Search for the cell housing the specified text and yield its (X, Y) center coordinate. 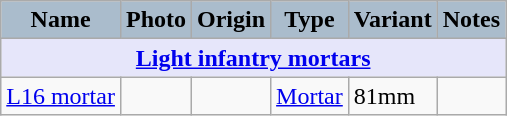
Variant (392, 20)
Name (61, 20)
Type (310, 20)
Notes (471, 20)
L16 mortar (61, 96)
Light infantry mortars (254, 58)
Origin (232, 20)
81mm (392, 96)
Photo (156, 20)
Mortar (310, 96)
